Pinpoint the cell where the given text exists, returning its (x, y) midpoint coordinate. 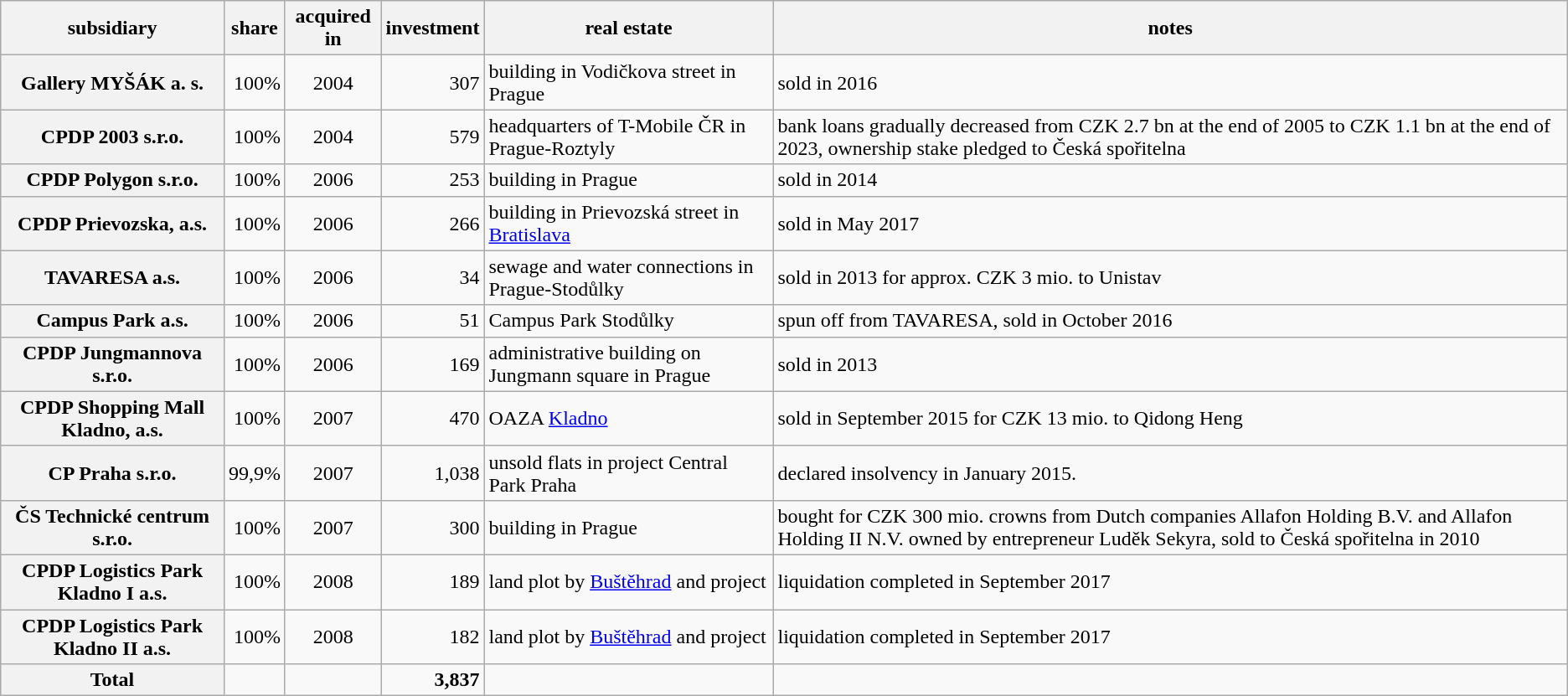
building in Vodičkova street in Prague (628, 82)
CPDP Prievozska, a.s. (112, 223)
189 (432, 581)
3,837 (432, 680)
sold in May 2017 (1170, 223)
building in Prievozská street in Bratislava (628, 223)
300 (432, 528)
headquarters of T-Mobile ČR in Prague-Roztyly (628, 137)
notes (1170, 28)
TAVARESA a.s. (112, 278)
CPDP Logistics Park Kladno I a.s. (112, 581)
spun off from TAVARESA, sold in October 2016 (1170, 321)
CPDP Logistics Park Kladno II a.s. (112, 637)
99,9% (255, 472)
51 (432, 321)
Campus Park a.s. (112, 321)
579 (432, 137)
sold in 2016 (1170, 82)
CPDP Shopping Mall Kladno, a.s. (112, 419)
share (255, 28)
sold in 2013 (1170, 363)
182 (432, 637)
1,038 (432, 472)
unsold flats in project Central Park Praha (628, 472)
Total (112, 680)
subsidiary (112, 28)
sold in September 2015 for CZK 13 mio. to Qidong Heng (1170, 419)
declared insolvency in January 2015. (1170, 472)
34 (432, 278)
Gallery MYŠÁK a. s. (112, 82)
169 (432, 363)
CPDP 2003 s.r.o. (112, 137)
sold in 2013 for approx. CZK 3 mio. to Unistav (1170, 278)
administrative building on Jungmann square in Prague (628, 363)
CPDP Jungmannova s.r.o. (112, 363)
investment (432, 28)
Campus Park Stodůlky (628, 321)
266 (432, 223)
ČS Technické centrum s.r.o. (112, 528)
CPDP Polygon s.r.o. (112, 180)
CP Praha s.r.o. (112, 472)
sold in 2014 (1170, 180)
307 (432, 82)
acquired in (333, 28)
253 (432, 180)
real estate (628, 28)
sewage and water connections in Prague-Stodůlky (628, 278)
bank loans gradually decreased from CZK 2.7 bn at the end of 2005 to CZK 1.1 bn at the end of 2023, ownership stake pledged to Česká spořitelna (1170, 137)
OAZA Kladno (628, 419)
470 (432, 419)
